Scan for the cell matching the given text and deliver its [X, Y] coordinate at center. 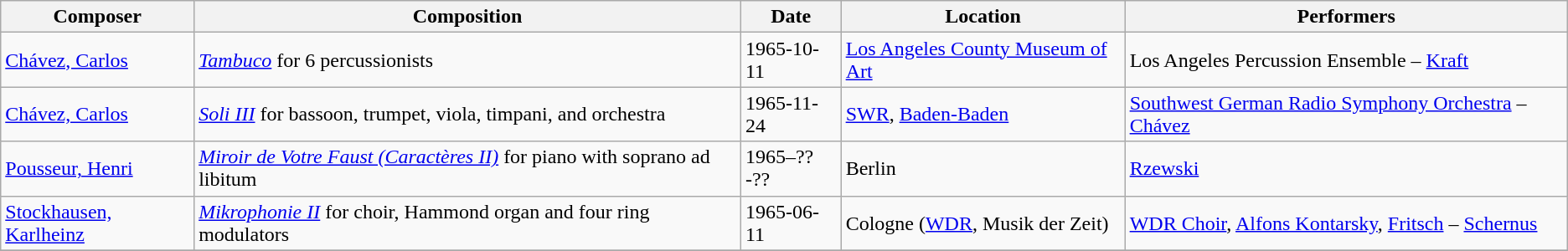
Miroir de Votre Faust (Caractères II) for piano with soprano ad libitum [467, 169]
Composer [97, 17]
Date [791, 17]
1965-11-24 [791, 114]
Cologne (WDR, Musik der Zeit) [983, 223]
Rzewski [1346, 169]
1965–??-?? [791, 169]
Composition [467, 17]
WDR Choir, Alfons Kontarsky, Fritsch – Schernus [1346, 223]
Soli III for bassoon, trumpet, viola, timpani, and orchestra [467, 114]
Performers [1346, 17]
Location [983, 17]
Los Angeles Percussion Ensemble – Kraft [1346, 60]
Berlin [983, 169]
1965-06-11 [791, 223]
Pousseur, Henri [97, 169]
Tambuco for 6 percussionists [467, 60]
Stockhausen, Karlheinz [97, 223]
SWR, Baden-Baden [983, 114]
Los Angeles County Museum of Art [983, 60]
Southwest German Radio Symphony Orchestra – Chávez [1346, 114]
Mikrophonie II for choir, Hammond organ and four ring modulators [467, 223]
1965-10-11 [791, 60]
